Pinpoint the cell where the given text exists, returning its (x, y) midpoint coordinate. 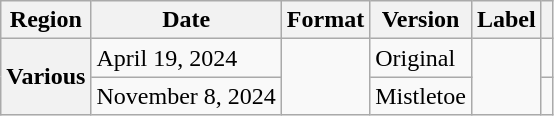
April 19, 2024 (186, 58)
Date (186, 20)
Version (421, 20)
Label (506, 20)
Format (325, 20)
November 8, 2024 (186, 96)
Mistletoe (421, 96)
Various (46, 77)
Region (46, 20)
Original (421, 58)
